Find where the given text appears and provide that cell's center as [x, y] coordinate. 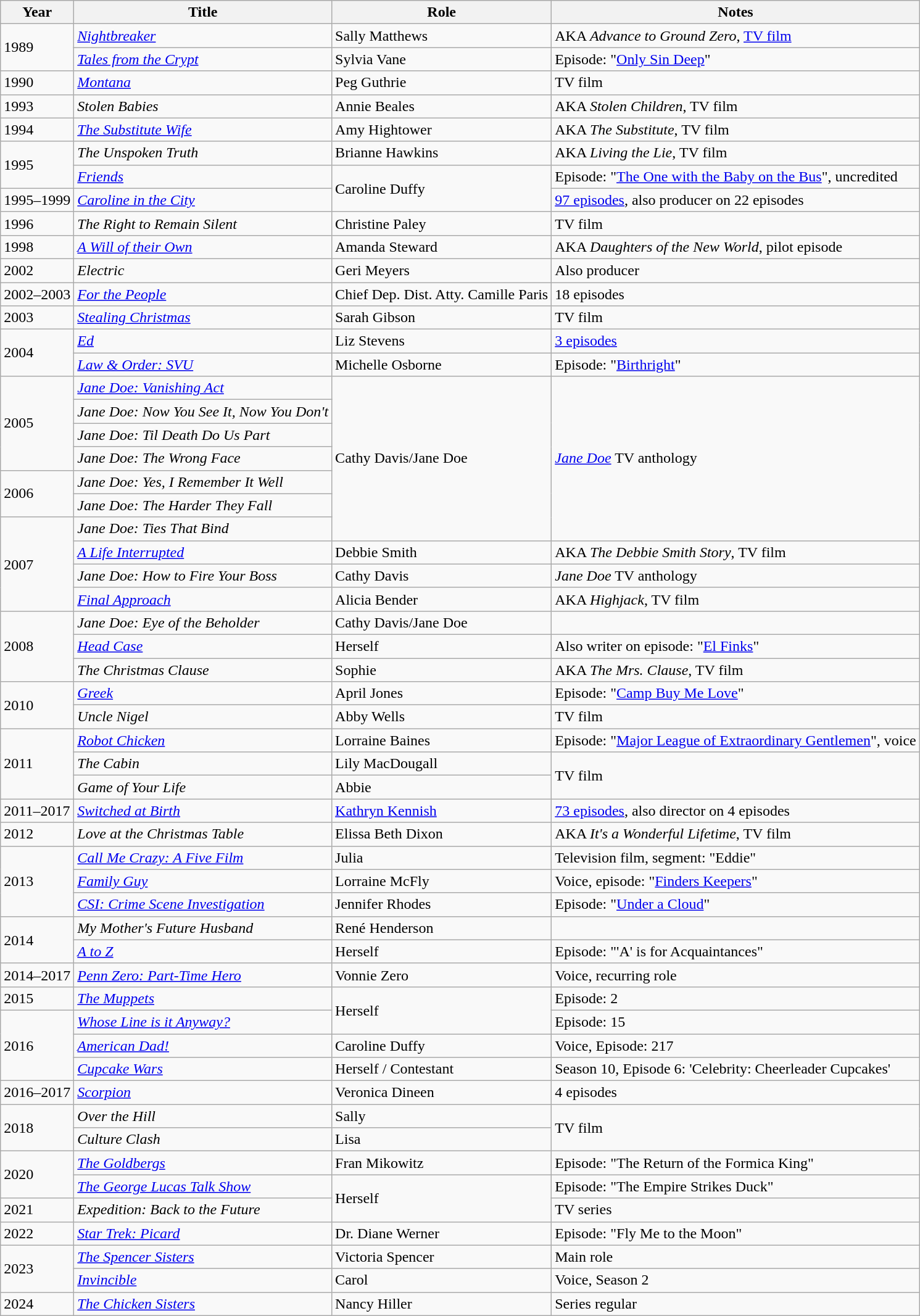
4 episodes [736, 1093]
2013 [37, 881]
3 episodes [736, 341]
2021 [37, 1210]
2011 [37, 764]
Geri Meyers [442, 270]
The Unspoken Truth [203, 153]
Victoria Spencer [442, 1257]
Robot Chicken [203, 740]
For the People [203, 294]
Culture Clash [203, 1140]
2016–2017 [37, 1093]
Stolen Babies [203, 106]
Sally Matthews [442, 36]
Lorraine McFly [442, 881]
AKA It's a Wonderful Lifetime, TV film [736, 834]
18 episodes [736, 294]
97 episodes, also producer on 22 episodes [736, 200]
Annie Beales [442, 106]
My Mother's Future Husband [203, 928]
Lorraine Baines [442, 740]
Episode: "'A' is for Acquaintances" [736, 951]
Episode: 2 [736, 998]
Television film, segment: "Eddie" [736, 858]
The Substitute Wife [203, 130]
Lisa [442, 1140]
Stealing Christmas [203, 318]
Nancy Hiller [442, 1304]
Montana [203, 83]
AKA The Mrs. Clause, TV film [736, 669]
A Will of their Own [203, 247]
The Right to Remain Silent [203, 223]
Season 10, Episode 6: 'Celebrity: Cheerleader Cupcakes' [736, 1069]
Year [37, 12]
Peg Guthrie [442, 83]
Carol [442, 1280]
1995 [37, 165]
Sarah Gibson [442, 318]
1995–1999 [37, 200]
Greek [203, 693]
Series regular [736, 1304]
The Goldbergs [203, 1163]
Electric [203, 270]
2023 [37, 1268]
Episode: "Under a Cloud" [736, 904]
Sophie [442, 669]
Lily MacDougall [442, 764]
Herself / Contestant [442, 1069]
AKA The Substitute, TV film [736, 130]
Ed [203, 341]
2016 [37, 1045]
Episode: "Birthright" [736, 365]
2007 [37, 564]
Game of Your Life [203, 787]
Sally [442, 1116]
2022 [37, 1233]
Jane Doe: Now You See It, Now You Don't [203, 412]
Voice, Episode: 217 [736, 1046]
Voice, Season 2 [736, 1280]
The Cabin [203, 764]
2011–2017 [37, 811]
Episode: "Only Sin Deep" [736, 59]
Julia [442, 858]
Dr. Diane Werner [442, 1233]
Voice, episode: "Finders Keepers" [736, 881]
Caroline in the City [203, 200]
Jane Doe: Yes, I Remember It Well [203, 482]
Star Trek: Picard [203, 1233]
Call Me Crazy: A Five Film [203, 858]
TV series [736, 1210]
2002 [37, 270]
Vonnie Zero [442, 975]
Sylvia Vane [442, 59]
Alicia Bender [442, 599]
Jane Doe: The Wrong Face [203, 458]
AKA The Debbie Smith Story, TV film [736, 552]
Brianne Hawkins [442, 153]
Episode: "Fly Me to the Moon" [736, 1233]
Notes [736, 12]
Jane Doe: How to Fire Your Boss [203, 576]
Episode: "Camp Buy Me Love" [736, 693]
2024 [37, 1304]
Whose Line is it Anyway? [203, 1022]
Episode: "The Empire Strikes Duck" [736, 1186]
Voice, recurring role [736, 975]
1994 [37, 130]
Kathryn Kennish [442, 811]
Tales from the Crypt [203, 59]
Final Approach [203, 599]
AKA Living the Lie, TV film [736, 153]
Main role [736, 1257]
Also writer on episode: "El Finks" [736, 646]
April Jones [442, 693]
The Chicken Sisters [203, 1304]
American Dad! [203, 1046]
Scorpion [203, 1093]
CSI: Crime Scene Investigation [203, 904]
Michelle Osborne [442, 365]
2015 [37, 998]
2018 [37, 1128]
Jane Doe: Til Death Do Us Part [203, 435]
Episode: 15 [736, 1022]
Elissa Beth Dixon [442, 834]
Episode: "The Return of the Formica King" [736, 1163]
1993 [37, 106]
Cupcake Wars [203, 1069]
Episode: "Major League of Extraordinary Gentlemen", voice [736, 740]
2014 [37, 940]
2012 [37, 834]
Jane Doe: Vanishing Act [203, 388]
Uncle Nigel [203, 717]
Jennifer Rhodes [442, 904]
The Spencer Sisters [203, 1257]
Over the Hill [203, 1116]
Jane Doe: The Harder They Fall [203, 505]
Liz Stevens [442, 341]
Cathy Davis [442, 576]
The Muppets [203, 998]
Penn Zero: Part-Time Hero [203, 975]
1996 [37, 223]
2005 [37, 423]
Amanda Steward [442, 247]
Amy Hightower [442, 130]
Fran Mikowitz [442, 1163]
Chief Dep. Dist. Atty. Camille Paris [442, 294]
Veronica Dineen [442, 1093]
Expedition: Back to the Future [203, 1210]
Christine Paley [442, 223]
Title [203, 12]
2003 [37, 318]
Abby Wells [442, 717]
AKA Highjack, TV film [736, 599]
Role [442, 12]
A Life Interrupted [203, 552]
1990 [37, 83]
2004 [37, 353]
1998 [37, 247]
AKA Daughters of the New World, pilot episode [736, 247]
2006 [37, 494]
Friends [203, 176]
Jane Doe: Ties That Bind [203, 529]
The Christmas Clause [203, 669]
Jane Doe: Eye of the Beholder [203, 623]
2008 [37, 646]
73 episodes, also director on 4 episodes [736, 811]
2020 [37, 1175]
Love at the Christmas Table [203, 834]
Nightbreaker [203, 36]
1989 [37, 48]
Abbie [442, 787]
Also producer [736, 270]
René Henderson [442, 928]
The George Lucas Talk Show [203, 1186]
2010 [37, 705]
Debbie Smith [442, 552]
Head Case [203, 646]
Family Guy [203, 881]
A to Z [203, 951]
Switched at Birth [203, 811]
Law & Order: SVU [203, 365]
AKA Stolen Children, TV film [736, 106]
2014–2017 [37, 975]
2002–2003 [37, 294]
Episode: "The One with the Baby on the Bus", uncredited [736, 176]
Invincible [203, 1280]
AKA Advance to Ground Zero, TV film [736, 36]
